Detect which cell encompasses the target text, then output its (X, Y) center coordinate. 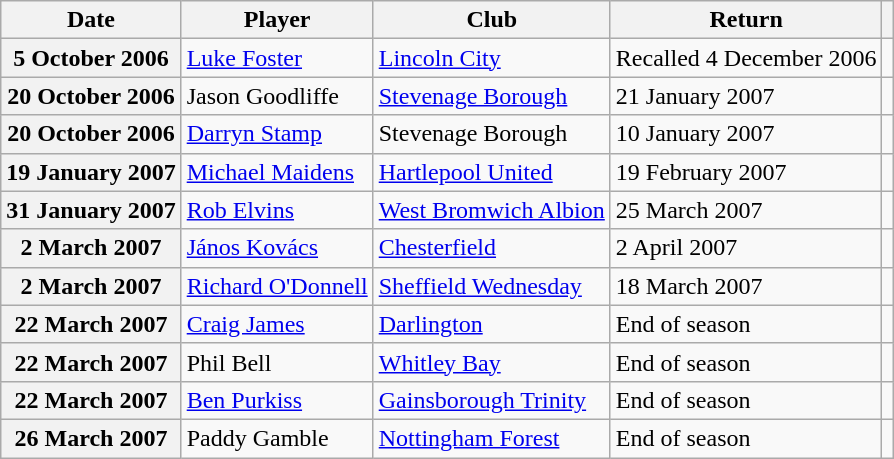
Sheffield Wednesday (492, 286)
János Kovács (277, 248)
Phil Bell (277, 362)
Club (492, 20)
Luke Foster (277, 58)
Return (746, 20)
Chesterfield (492, 248)
19 February 2007 (746, 172)
Paddy Gamble (277, 438)
Michael Maidens (277, 172)
Darlington (492, 324)
21 January 2007 (746, 96)
Gainsborough Trinity (492, 400)
West Bromwich Albion (492, 210)
Ben Purkiss (277, 400)
Date (91, 20)
19 January 2007 (91, 172)
31 January 2007 (91, 210)
Nottingham Forest (492, 438)
Rob Elvins (277, 210)
Craig James (277, 324)
Recalled 4 December 2006 (746, 58)
10 January 2007 (746, 134)
Hartlepool United (492, 172)
Jason Goodliffe (277, 96)
Richard O'Donnell (277, 286)
25 March 2007 (746, 210)
18 March 2007 (746, 286)
Whitley Bay (492, 362)
Player (277, 20)
2 April 2007 (746, 248)
26 March 2007 (91, 438)
Lincoln City (492, 58)
Darryn Stamp (277, 134)
5 October 2006 (91, 58)
